Determine the [X, Y] coordinate at the center of the cell enclosing the given text.  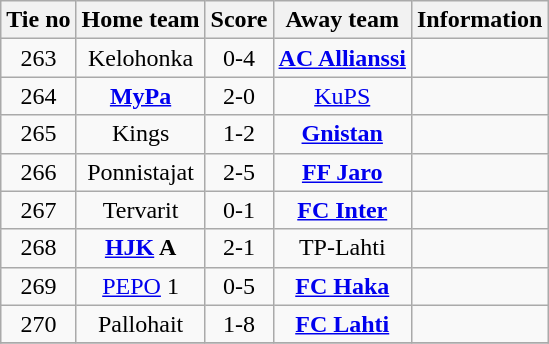
0-4 [239, 58]
Tervarit [140, 210]
270 [38, 324]
Tie no [38, 20]
Gnistan [342, 134]
Home team [140, 20]
FF Jaro [342, 172]
TP-Lahti [342, 248]
Information [479, 20]
1-2 [239, 134]
MyPa [140, 96]
Ponnistajat [140, 172]
264 [38, 96]
Pallohait [140, 324]
2-5 [239, 172]
KuPS [342, 96]
PEPO 1 [140, 286]
266 [38, 172]
1-8 [239, 324]
2-1 [239, 248]
Away team [342, 20]
Score [239, 20]
0-5 [239, 286]
Kelohonka [140, 58]
2-0 [239, 96]
FC Inter [342, 210]
268 [38, 248]
Kings [140, 134]
0-1 [239, 210]
HJK A [140, 248]
AC Allianssi [342, 58]
265 [38, 134]
269 [38, 286]
267 [38, 210]
FC Lahti [342, 324]
263 [38, 58]
FC Haka [342, 286]
